Pinpoint the cell where the given text exists, returning its (X, Y) midpoint coordinate. 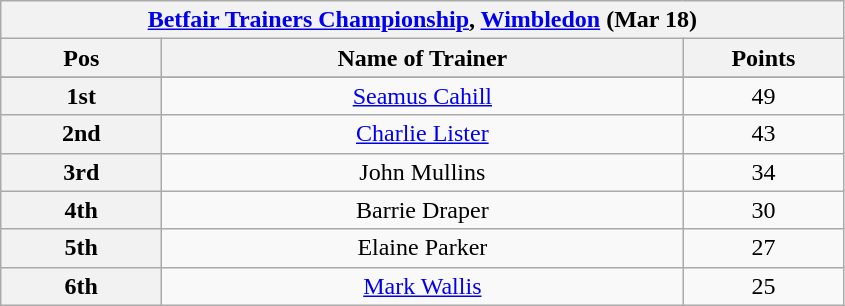
27 (764, 248)
25 (764, 286)
3rd (82, 172)
4th (82, 210)
Barrie Draper (422, 210)
6th (82, 286)
30 (764, 210)
Mark Wallis (422, 286)
John Mullins (422, 172)
1st (82, 96)
34 (764, 172)
Charlie Lister (422, 134)
49 (764, 96)
Points (764, 58)
5th (82, 248)
Name of Trainer (422, 58)
2nd (82, 134)
43 (764, 134)
Betfair Trainers Championship, Wimbledon (Mar 18) (422, 20)
Pos (82, 58)
Elaine Parker (422, 248)
Seamus Cahill (422, 96)
